Return the [x, y] coordinate for the center point of the cell that contains the specified text.  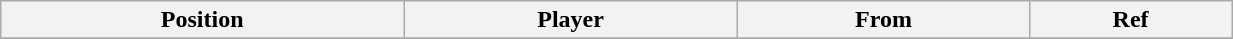
Position [202, 20]
Ref [1130, 20]
From [883, 20]
Player [571, 20]
